Locate the cell with the specified text and output its (X, Y) center coordinate. 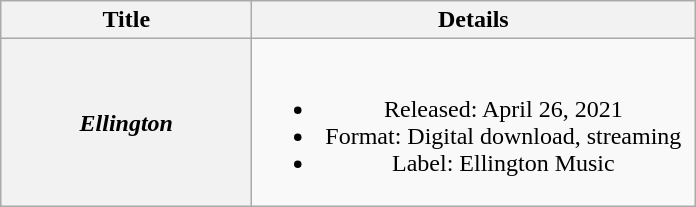
Details (474, 20)
Released: April 26, 2021Format: Digital download, streamingLabel: Ellington Music (474, 122)
Title (126, 20)
Ellington (126, 122)
